Return the (x, y) coordinate for the center point of the cell that contains the specified text.  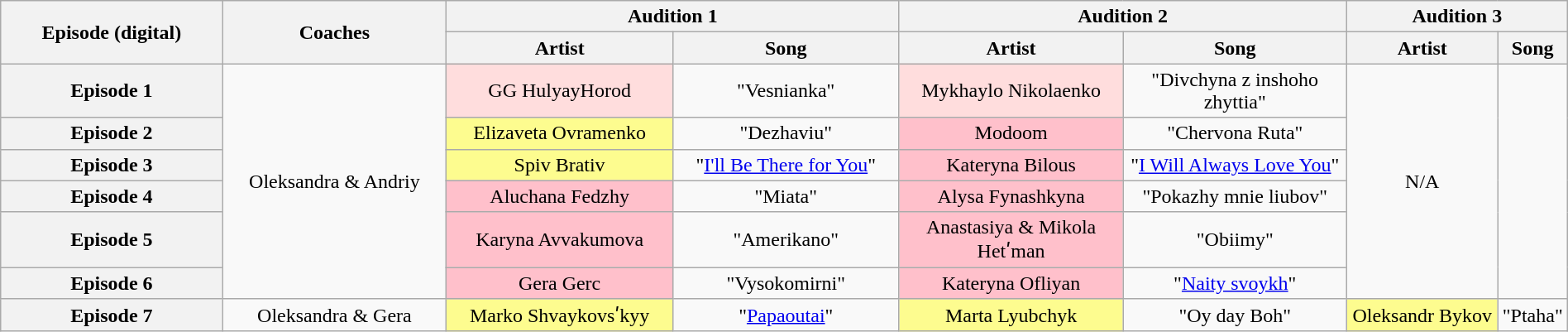
Elizaveta Ovramenko (560, 133)
Modoom (1011, 133)
Mykhaylo Nikolaenko (1011, 91)
"I Will Always Love You" (1235, 165)
Oleksandr Bykov (1422, 315)
Kateryna Ofliyan (1011, 283)
Aluchana Fedzhy (560, 196)
"Pokazhy mnie liubov" (1235, 196)
Marko Shvaykovsʹkyy (560, 315)
"Dezhaviu" (786, 133)
Audition 2 (1123, 17)
Gera Gerc (560, 283)
Episode 7 (112, 315)
Episode 3 (112, 165)
"Papaoutai" (786, 315)
Spiv Brativ (560, 165)
"Miata" (786, 196)
"Chervona Ruta" (1235, 133)
N/A (1422, 181)
Episode 1 (112, 91)
Anastasiya & Mikola Hetʹman (1011, 240)
"Obiimy" (1235, 240)
Marta Lyubchyk (1011, 315)
Kateryna Bilous (1011, 165)
"Ptaha" (1532, 315)
Episode 2 (112, 133)
Karyna Avvakumova (560, 240)
GG HulyayHorod (560, 91)
Audition 3 (1457, 17)
"Naity svoykh" (1235, 283)
Episode 6 (112, 283)
Coaches (334, 32)
Audition 1 (673, 17)
Alysa Fynashkyna (1011, 196)
"Oy day Boh" (1235, 315)
"Divchyna z inshoho zhyttia" (1235, 91)
Oleksandra & Gera (334, 315)
Episode 5 (112, 240)
Oleksandra & Andriy (334, 181)
"Vysokomirni" (786, 283)
Episode 4 (112, 196)
"Amerikano" (786, 240)
Episode (digital) (112, 32)
"Vesnianka" (786, 91)
"I'll Be There for You" (786, 165)
